For the text-containing cell, return its midpoint in (X, Y) coordinate format. 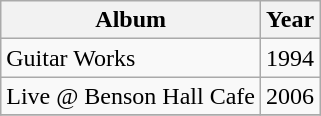
Album (131, 20)
Year (290, 20)
1994 (290, 58)
Guitar Works (131, 58)
Live @ Benson Hall Cafe (131, 96)
2006 (290, 96)
